Provide the [X, Y] coordinate of the cell's center where the given text is located.  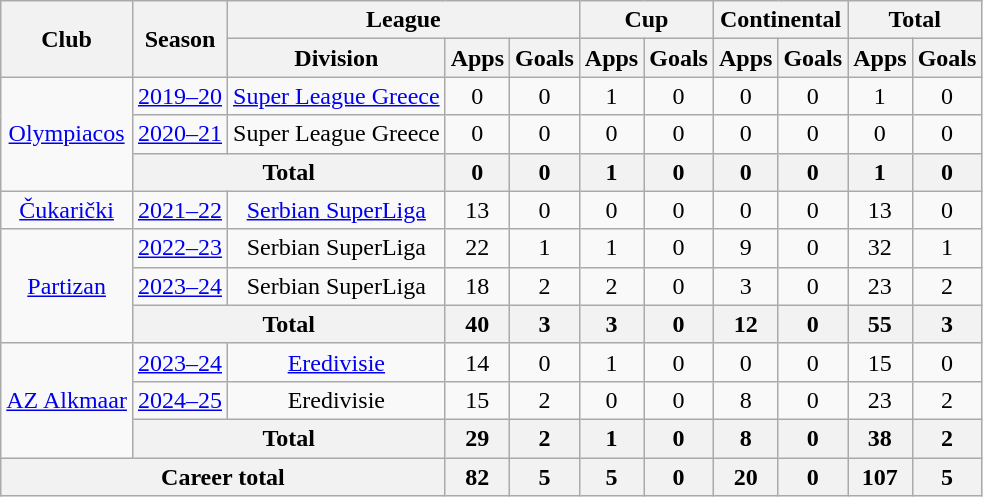
2024–25 [180, 400]
AZ Alkmaar [67, 400]
55 [880, 324]
18 [477, 286]
Partizan [67, 286]
2022–23 [180, 248]
2021–22 [180, 210]
Club [67, 39]
Cup [646, 20]
82 [477, 477]
40 [477, 324]
Čukarički [67, 210]
20 [745, 477]
Career total [223, 477]
2019–20 [180, 96]
12 [745, 324]
38 [880, 438]
107 [880, 477]
14 [477, 362]
Continental [780, 20]
29 [477, 438]
32 [880, 248]
Season [180, 39]
League [404, 20]
2020–21 [180, 134]
Division [337, 58]
22 [477, 248]
Olympiacos [67, 134]
9 [745, 248]
